Extract the [X, Y] coordinate from the center of the cell holding the provided text.  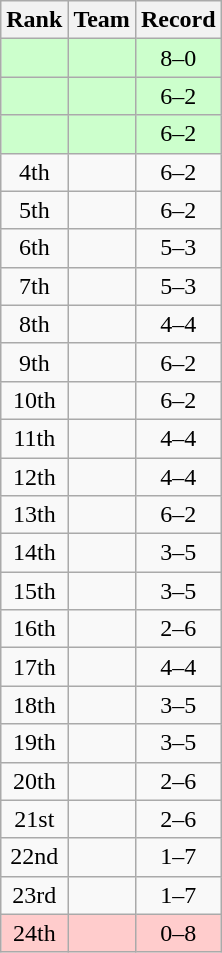
23rd [34, 895]
18th [34, 705]
12th [34, 477]
17th [34, 667]
6th [34, 248]
10th [34, 400]
Team [102, 20]
16th [34, 629]
Rank [34, 20]
24th [34, 933]
15th [34, 591]
20th [34, 781]
9th [34, 362]
8–0 [178, 58]
7th [34, 286]
14th [34, 553]
22nd [34, 857]
19th [34, 743]
8th [34, 324]
Record [178, 20]
5th [34, 210]
11th [34, 438]
13th [34, 515]
4th [34, 172]
21st [34, 819]
0–8 [178, 933]
